Provide the [x, y] coordinate of the cell's center where the given text is located.  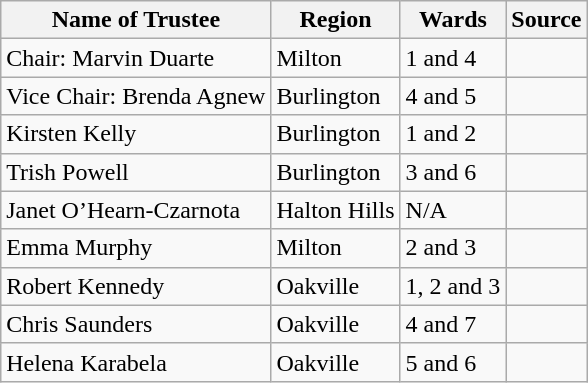
N/A [453, 210]
Halton Hills [336, 210]
Trish Powell [136, 172]
1, 2 and 3 [453, 286]
Janet O’Hearn-Czarnota [136, 210]
Name of Trustee [136, 20]
Robert Kennedy [136, 286]
Vice Chair: Brenda Agnew [136, 96]
4 and 7 [453, 324]
Chair: Marvin Duarte [136, 58]
5 and 6 [453, 362]
2 and 3 [453, 248]
Kirsten Kelly [136, 134]
Emma Murphy [136, 248]
1 and 4 [453, 58]
Region [336, 20]
Helena Karabela [136, 362]
Wards [453, 20]
1 and 2 [453, 134]
Source [546, 20]
4 and 5 [453, 96]
Chris Saunders [136, 324]
3 and 6 [453, 172]
